Output the [X, Y] coordinate of the center of the cell containing the given text.  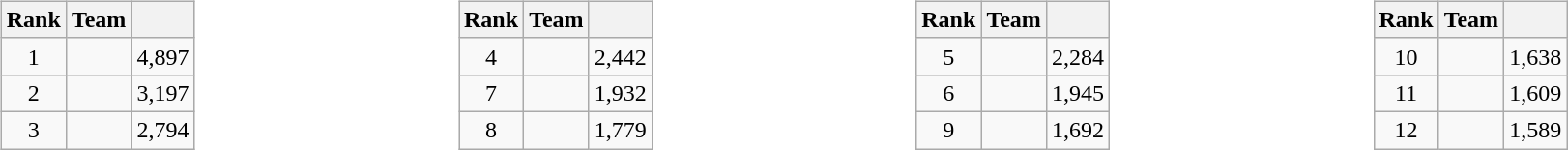
9 [949, 130]
4,897 [162, 56]
1,638 [1535, 56]
1,589 [1535, 130]
8 [491, 130]
10 [1406, 56]
1,932 [621, 93]
2,794 [162, 130]
12 [1406, 130]
4 [491, 56]
2 [33, 93]
2,442 [621, 56]
7 [491, 93]
3 [33, 130]
2,284 [1077, 56]
1,945 [1077, 93]
3,197 [162, 93]
1 [33, 56]
1,609 [1535, 93]
1,779 [621, 130]
6 [949, 93]
1,692 [1077, 130]
11 [1406, 93]
5 [949, 56]
